Return [x, y] of the center of cell containing provided text 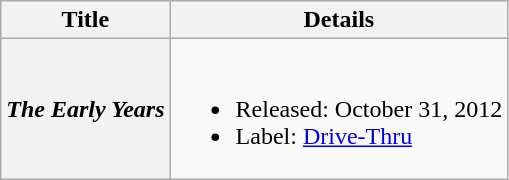
Released: October 31, 2012Label: Drive-Thru [339, 109]
Details [339, 20]
The Early Years [86, 109]
Title [86, 20]
